Locate the cell with the specified text and output its [X, Y] center coordinate. 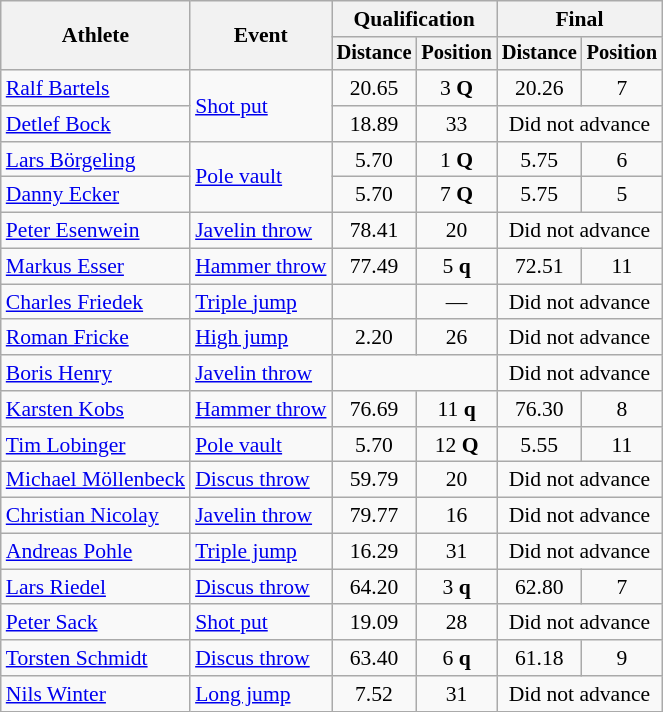
61.18 [540, 658]
6 q [456, 658]
63.40 [374, 658]
9 [622, 658]
5 q [456, 267]
16 [456, 516]
11 q [456, 409]
Athlete [96, 36]
Boris Henry [96, 373]
Karsten Kobs [96, 409]
Qualification [414, 19]
26 [456, 338]
16.29 [374, 552]
6 [622, 160]
Event [260, 36]
High jump [260, 338]
3 Q [456, 88]
59.79 [374, 480]
8 [622, 409]
Markus Esser [96, 267]
Christian Nicolay [96, 516]
Final [580, 19]
76.30 [540, 409]
3 q [456, 587]
33 [456, 124]
18.89 [374, 124]
20.26 [540, 88]
Michael Möllenbeck [96, 480]
Andreas Pohle [96, 552]
12 Q [456, 445]
77.49 [374, 267]
78.41 [374, 231]
7.52 [374, 694]
72.51 [540, 267]
Long jump [260, 694]
Lars Riedel [96, 587]
Peter Sack [96, 623]
Charles Friedek [96, 302]
19.09 [374, 623]
Ralf Bartels [96, 88]
2.20 [374, 338]
76.69 [374, 409]
1 Q [456, 160]
Roman Fricke [96, 338]
79.77 [374, 516]
Detlef Bock [96, 124]
Nils Winter [96, 694]
Peter Esenwein [96, 231]
64.20 [374, 587]
Tim Lobinger [96, 445]
5 [622, 195]
Danny Ecker [96, 195]
62.80 [540, 587]
28 [456, 623]
Torsten Schmidt [96, 658]
7 Q [456, 195]
5.55 [540, 445]
Lars Börgeling [96, 160]
— [456, 302]
20.65 [374, 88]
